Find where the given text appears and provide that cell's center as (x, y) coordinate. 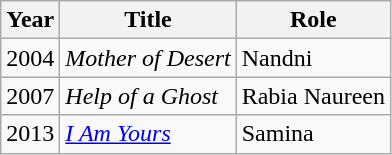
Samina (313, 134)
Help of a Ghost (148, 96)
Rabia Naureen (313, 96)
Year (30, 20)
Nandni (313, 58)
Mother of Desert (148, 58)
I Am Yours (148, 134)
Role (313, 20)
2004 (30, 58)
2007 (30, 96)
2013 (30, 134)
Title (148, 20)
